Scan for the cell matching the given text and deliver its [X, Y] coordinate at center. 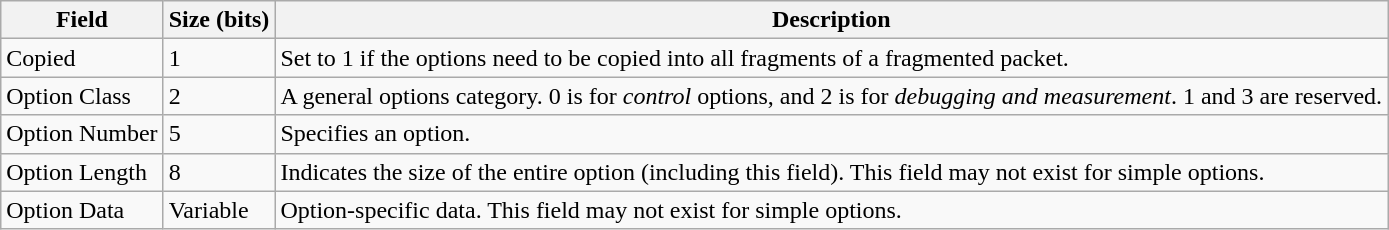
Specifies an option. [832, 134]
Option Class [82, 96]
Set to 1 if the options need to be copied into all fragments of a fragmented packet. [832, 58]
Indicates the size of the entire option (including this field). This field may not exist for simple options. [832, 172]
Copied [82, 58]
Option Length [82, 172]
5 [219, 134]
Option Data [82, 210]
1 [219, 58]
8 [219, 172]
Variable [219, 210]
2 [219, 96]
A general options category. 0 is for control options, and 2 is for debugging and measurement. 1 and 3 are reserved. [832, 96]
Size (bits) [219, 20]
Field [82, 20]
Option-specific data. This field may not exist for simple options. [832, 210]
Description [832, 20]
Option Number [82, 134]
